Detect which cell encompasses the target text, then output its (x, y) center coordinate. 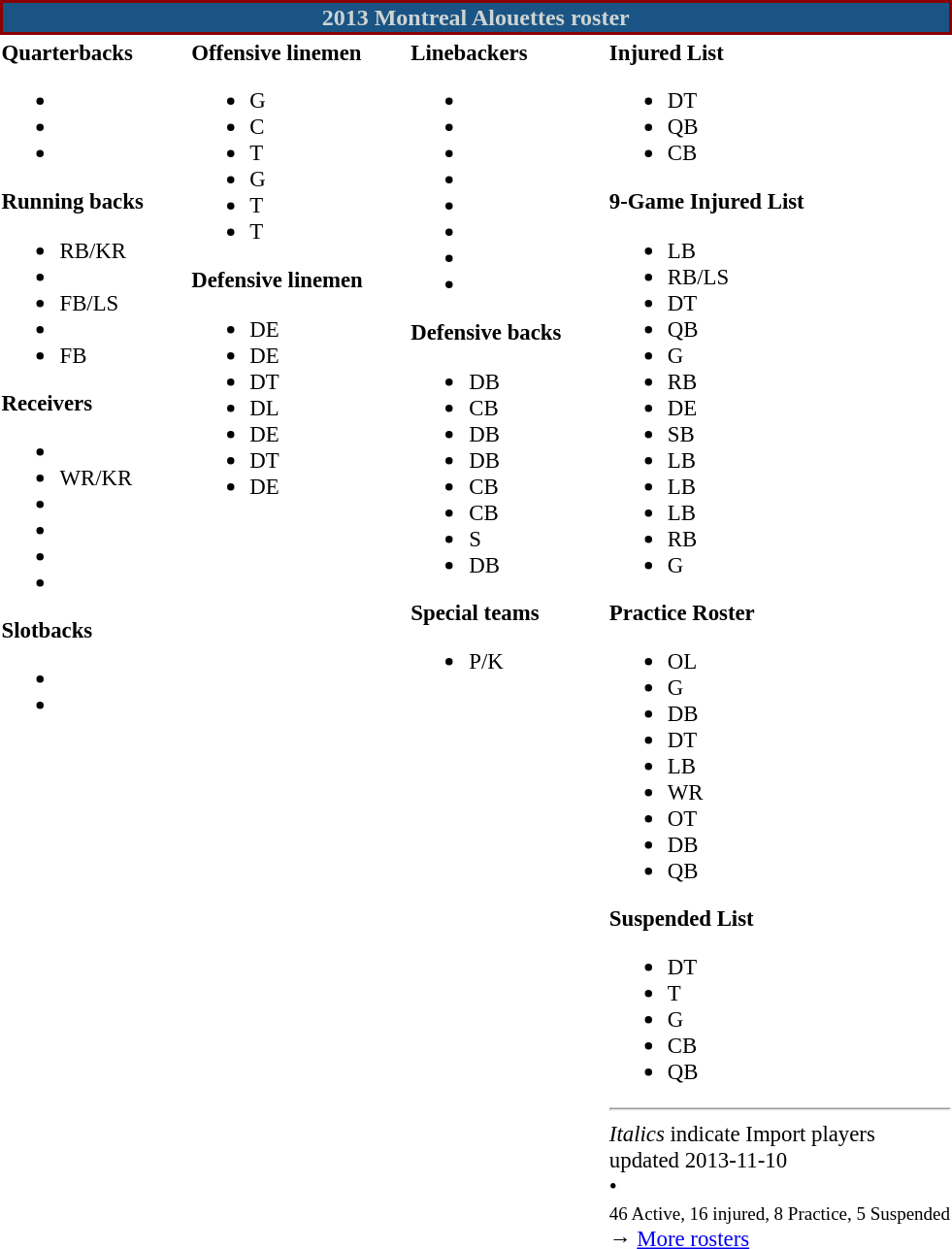
2013 Montreal Alouettes roster (476, 17)
